Return the [X, Y] coordinate for the center point of the cell that contains the specified text.  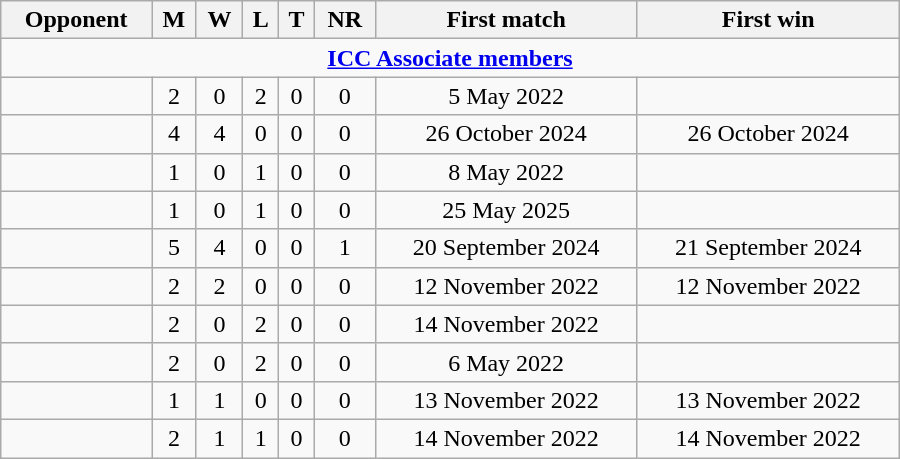
ICC Associate members [450, 58]
First match [506, 20]
NR [344, 20]
5 [174, 248]
L [261, 20]
20 September 2024 [506, 248]
First win [768, 20]
6 May 2022 [506, 362]
8 May 2022 [506, 172]
T [297, 20]
21 September 2024 [768, 248]
25 May 2025 [506, 210]
Opponent [76, 20]
M [174, 20]
5 May 2022 [506, 96]
W [219, 20]
